Pinpoint the cell where the given text exists, returning its [x, y] midpoint coordinate. 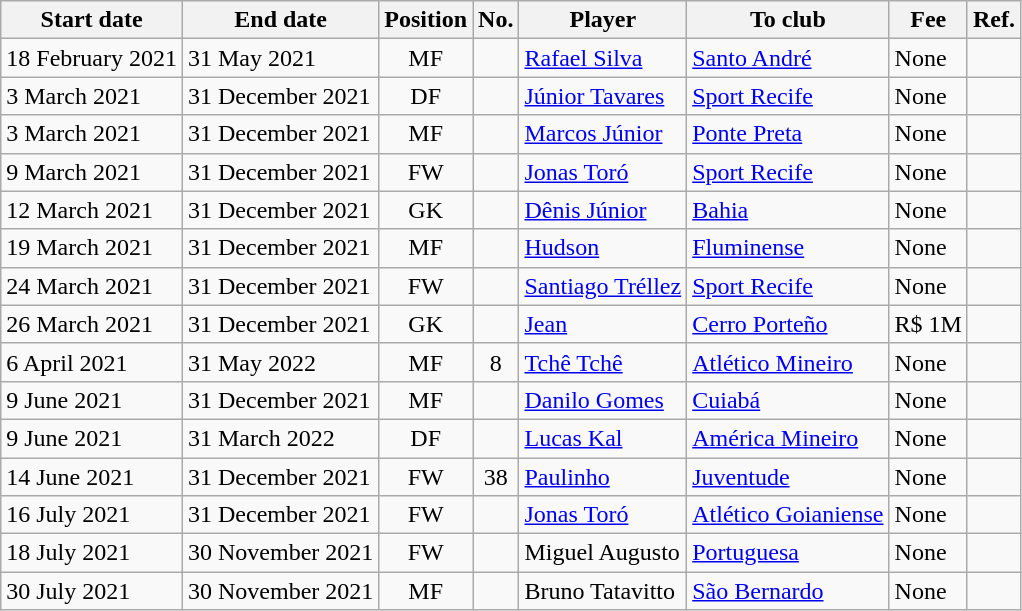
18 February 2021 [92, 58]
Portuguesa [788, 553]
Ponte Preta [788, 134]
Ref. [994, 20]
Paulinho [603, 477]
Miguel Augusto [603, 553]
Marcos Júnior [603, 134]
38 [496, 477]
To club [788, 20]
Cuiabá [788, 400]
Dênis Júnior [603, 210]
18 July 2021 [92, 553]
31 May 2021 [280, 58]
Santiago Tréllez [603, 286]
Lucas Kal [603, 438]
Bahia [788, 210]
Juventude [788, 477]
Position [426, 20]
6 April 2021 [92, 362]
8 [496, 362]
Atlético Mineiro [788, 362]
16 July 2021 [92, 515]
Player [603, 20]
26 March 2021 [92, 324]
Fluminense [788, 248]
Cerro Porteño [788, 324]
12 March 2021 [92, 210]
19 March 2021 [92, 248]
9 March 2021 [92, 172]
No. [496, 20]
Hudson [603, 248]
Fee [928, 20]
R$ 1M [928, 324]
14 June 2021 [92, 477]
Santo André [788, 58]
Jean [603, 324]
Bruno Tatavitto [603, 591]
América Mineiro [788, 438]
30 July 2021 [92, 591]
31 March 2022 [280, 438]
Danilo Gomes [603, 400]
Start date [92, 20]
24 March 2021 [92, 286]
São Bernardo [788, 591]
Júnior Tavares [603, 96]
End date [280, 20]
Atlético Goianiense [788, 515]
31 May 2022 [280, 362]
Rafael Silva [603, 58]
Tchê Tchê [603, 362]
